For the text-containing cell, return its midpoint in (X, Y) coordinate format. 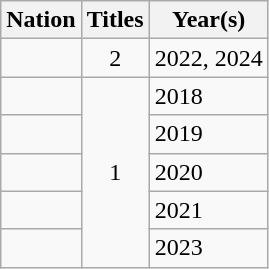
2022, 2024 (208, 58)
2 (115, 58)
Titles (115, 20)
2020 (208, 172)
2019 (208, 134)
2018 (208, 96)
2023 (208, 248)
Year(s) (208, 20)
Nation (41, 20)
1 (115, 172)
2021 (208, 210)
